Capture the cell that displays the provided text and extract its (X, Y) central coordinate. 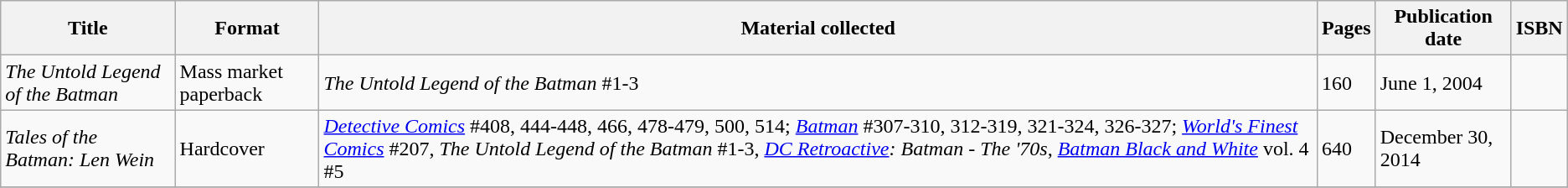
December 30, 2014 (1443, 149)
Pages (1346, 29)
ISBN (1540, 29)
Tales of the Batman: Len Wein (88, 149)
Publication date (1443, 29)
Title (88, 29)
The Untold Legend of the Batman (88, 82)
June 1, 2004 (1443, 82)
Material collected (818, 29)
640 (1346, 149)
Hardcover (247, 149)
160 (1346, 82)
The Untold Legend of the Batman #1-3 (818, 82)
Format (247, 29)
Mass market paperback (247, 82)
